Output the (x, y) coordinate of the center of the cell containing the given text.  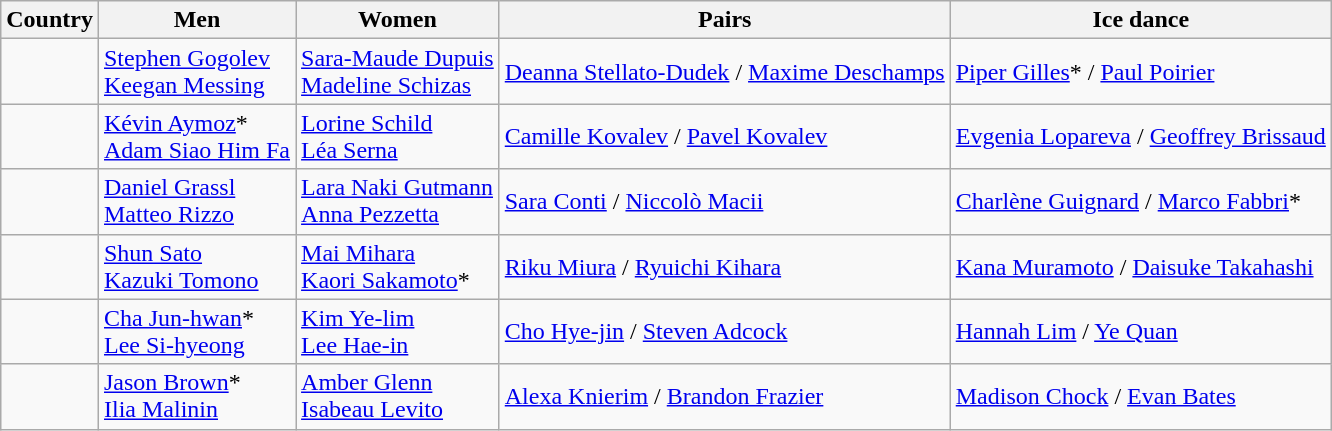
Men (196, 20)
Shun Sato Kazuki Tomono (196, 266)
Evgenia Lopareva / Geoffrey Brissaud (1140, 136)
Jason Brown* Ilia Malinin (196, 396)
Piper Gilles* / Paul Poirier (1140, 72)
Riku Miura / Ryuichi Kihara (724, 266)
Kévin Aymoz* Adam Siao Him Fa (196, 136)
Stephen Gogolev Keegan Messing (196, 72)
Pairs (724, 20)
Lorine Schild Léa Serna (398, 136)
Women (398, 20)
Camille Kovalev / Pavel Kovalev (724, 136)
Madison Chock / Evan Bates (1140, 396)
Amber Glenn Isabeau Levito (398, 396)
Daniel Grassl Matteo Rizzo (196, 202)
Deanna Stellato-Dudek / Maxime Deschamps (724, 72)
Lara Naki Gutmann Anna Pezzetta (398, 202)
Cha Jun-hwan* Lee Si-hyeong (196, 332)
Charlène Guignard / Marco Fabbri* (1140, 202)
Kim Ye-lim Lee Hae-in (398, 332)
Kana Muramoto / Daisuke Takahashi (1140, 266)
Alexa Knierim / Brandon Frazier (724, 396)
Country (50, 20)
Ice dance (1140, 20)
Cho Hye-jin / Steven Adcock (724, 332)
Mai Mihara Kaori Sakamoto* (398, 266)
Hannah Lim / Ye Quan (1140, 332)
Sara-Maude Dupuis Madeline Schizas (398, 72)
Sara Conti / Niccolò Macii (724, 202)
